For the text-containing cell, return its midpoint in (X, Y) coordinate format. 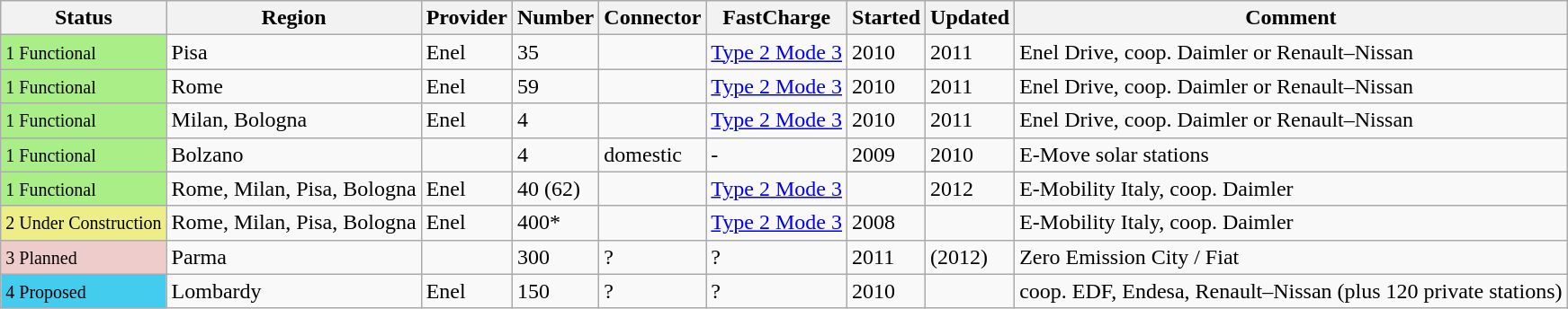
150 (555, 291)
Rome (293, 86)
FastCharge (777, 18)
3 Planned (84, 257)
Started (887, 18)
Region (293, 18)
Pisa (293, 52)
Provider (466, 18)
2008 (887, 223)
300 (555, 257)
400* (555, 223)
2 Under Construction (84, 223)
(2012) (970, 257)
- (777, 154)
E-Move solar stations (1291, 154)
Connector (653, 18)
domestic (653, 154)
Milan, Bologna (293, 120)
40 (62) (555, 189)
Comment (1291, 18)
Number (555, 18)
Updated (970, 18)
Status (84, 18)
Parma (293, 257)
coop. EDF, Endesa, Renault–Nissan (plus 120 private stations) (1291, 291)
35 (555, 52)
2009 (887, 154)
Lombardy (293, 291)
4 Proposed (84, 291)
2012 (970, 189)
59 (555, 86)
Zero Emission City / Fiat (1291, 257)
Bolzano (293, 154)
